Detect which cell encompasses the target text, then output its [X, Y] center coordinate. 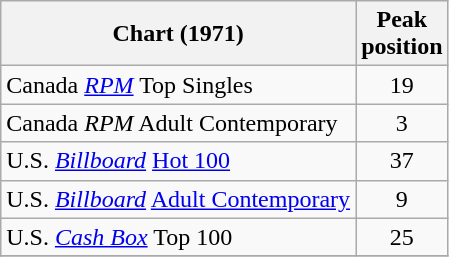
9 [402, 199]
Canada RPM Top Singles [178, 85]
Peakposition [402, 34]
37 [402, 161]
19 [402, 85]
25 [402, 237]
U.S. Cash Box Top 100 [178, 237]
Canada RPM Adult Contemporary [178, 123]
3 [402, 123]
U.S. Billboard Adult Contemporary [178, 199]
U.S. Billboard Hot 100 [178, 161]
Chart (1971) [178, 34]
